Scan for the cell matching the given text and deliver its [x, y] coordinate at center. 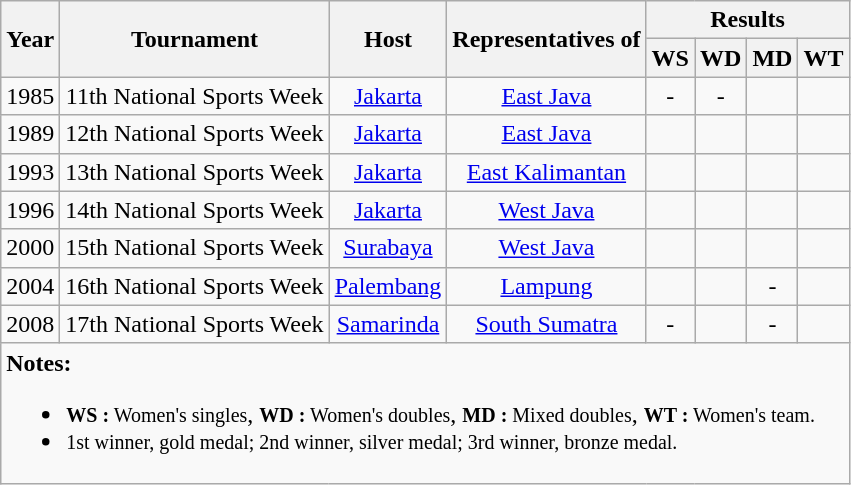
11th National Sports Week [194, 96]
WD [720, 58]
2000 [30, 248]
1993 [30, 172]
South Sumatra [546, 324]
16th National Sports Week [194, 286]
2008 [30, 324]
Palembang [388, 286]
Lampung [546, 286]
2004 [30, 286]
14th National Sports Week [194, 210]
Surabaya [388, 248]
Year [30, 39]
East Kalimantan [546, 172]
17th National Sports Week [194, 324]
WT [824, 58]
1985 [30, 96]
1996 [30, 210]
Host [388, 39]
Results [748, 20]
15th National Sports Week [194, 248]
13th National Sports Week [194, 172]
MD [772, 58]
WS [670, 58]
1989 [30, 134]
12th National Sports Week [194, 134]
Representatives of [546, 39]
Samarinda [388, 324]
Tournament [194, 39]
